Capture the cell that displays the provided text and extract its (x, y) central coordinate. 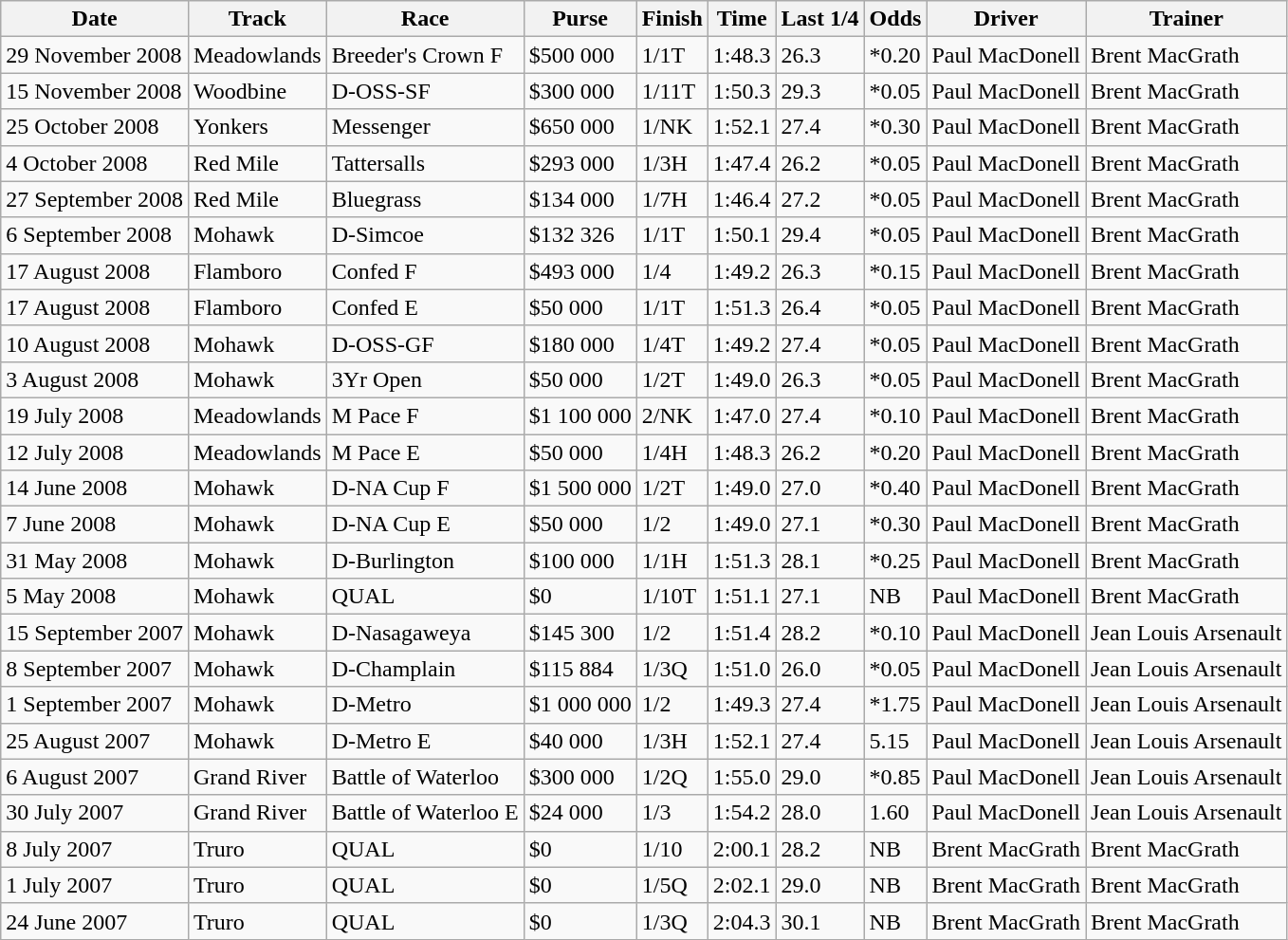
1:54.2 (742, 813)
14 June 2008 (95, 488)
8 July 2007 (95, 849)
D-Nasagaweya (425, 633)
Driver (1006, 19)
*0.25 (895, 561)
1:55.0 (742, 777)
D-Burlington (425, 561)
Battle of Waterloo E (425, 813)
Yonkers (257, 127)
$100 000 (580, 561)
2:04.3 (742, 921)
$145 300 (580, 633)
1/10T (672, 597)
$1 000 000 (580, 705)
$40 000 (580, 741)
27 September 2008 (95, 199)
4 October 2008 (95, 163)
$24 000 (580, 813)
D-Simcoe (425, 235)
Purse (580, 19)
2:02.1 (742, 885)
D-NA Cup E (425, 525)
1/3 (672, 813)
6 August 2007 (95, 777)
1:50.1 (742, 235)
Confed E (425, 307)
M Pace F (425, 415)
$180 000 (580, 343)
1 September 2007 (95, 705)
1:51.0 (742, 669)
Finish (672, 19)
$132 326 (580, 235)
26.0 (819, 669)
*0.15 (895, 271)
8 September 2007 (95, 669)
5.15 (895, 741)
$493 000 (580, 271)
1:51.1 (742, 597)
28.0 (819, 813)
Bluegrass (425, 199)
28.1 (819, 561)
1/2Q (672, 777)
29 November 2008 (95, 55)
19 July 2008 (95, 415)
D-Metro E (425, 741)
7 June 2008 (95, 525)
Woodbine (257, 91)
1/7H (672, 199)
1:47.4 (742, 163)
Time (742, 19)
27.0 (819, 488)
12 July 2008 (95, 452)
1 July 2007 (95, 885)
1/NK (672, 127)
1.60 (895, 813)
Battle of Waterloo (425, 777)
1/4 (672, 271)
1:50.3 (742, 91)
$500 000 (580, 55)
30.1 (819, 921)
26.4 (819, 307)
5 May 2008 (95, 597)
D-OSS-GF (425, 343)
*0.85 (895, 777)
M Pace E (425, 452)
31 May 2008 (95, 561)
29.4 (819, 235)
1/11T (672, 91)
Trainer (1187, 19)
1:47.0 (742, 415)
25 August 2007 (95, 741)
Last 1/4 (819, 19)
D-NA Cup F (425, 488)
$1 500 000 (580, 488)
2/NK (672, 415)
30 July 2007 (95, 813)
*0.40 (895, 488)
$650 000 (580, 127)
29.3 (819, 91)
1:46.4 (742, 199)
25 October 2008 (95, 127)
10 August 2008 (95, 343)
D-Champlain (425, 669)
1:51.4 (742, 633)
D-Metro (425, 705)
Breeder's Crown F (425, 55)
$115 884 (580, 669)
15 November 2008 (95, 91)
Messenger (425, 127)
$1 100 000 (580, 415)
24 June 2007 (95, 921)
1:49.3 (742, 705)
15 September 2007 (95, 633)
1/4H (672, 452)
6 September 2008 (95, 235)
2:00.1 (742, 849)
$293 000 (580, 163)
3Yr Open (425, 379)
Tattersalls (425, 163)
1/4T (672, 343)
1/10 (672, 849)
*1.75 (895, 705)
1/1H (672, 561)
1/5Q (672, 885)
Date (95, 19)
3 August 2008 (95, 379)
$134 000 (580, 199)
D-OSS-SF (425, 91)
Confed F (425, 271)
Odds (895, 19)
Track (257, 19)
Race (425, 19)
27.2 (819, 199)
